Find where the given text appears and provide that cell's center as (x, y) coordinate. 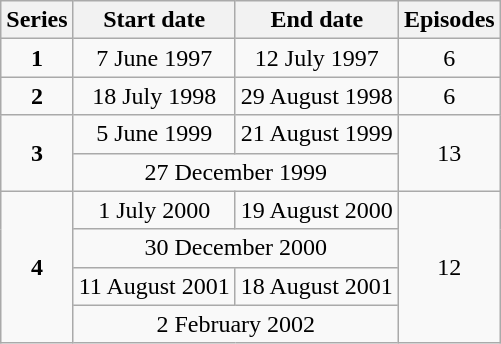
1 (37, 58)
12 (449, 267)
4 (37, 267)
13 (449, 153)
End date (316, 20)
3 (37, 153)
30 December 2000 (236, 248)
27 December 1999 (236, 172)
29 August 1998 (316, 96)
1 July 2000 (154, 210)
19 August 2000 (316, 210)
12 July 1997 (316, 58)
11 August 2001 (154, 286)
Episodes (449, 20)
18 August 2001 (316, 286)
2 February 2002 (236, 324)
21 August 1999 (316, 134)
2 (37, 96)
5 June 1999 (154, 134)
7 June 1997 (154, 58)
Series (37, 20)
Start date (154, 20)
18 July 1998 (154, 96)
